Find where the given text appears and provide that cell's center as [X, Y] coordinate. 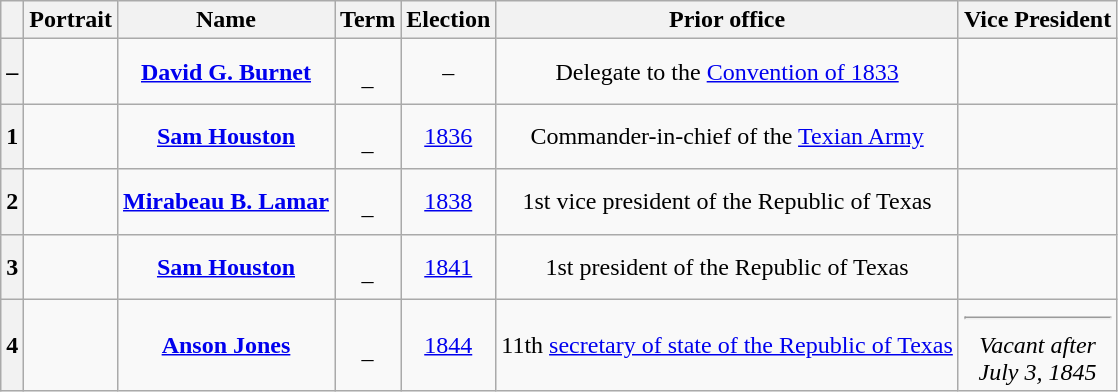
David G. Burnet [226, 72]
Portrait [71, 20]
1838 [448, 202]
11th secretary of state of the Republic of Texas [728, 345]
1844 [448, 345]
Prior office [728, 20]
Mirabeau B. Lamar [226, 202]
Anson Jones [226, 345]
Term [368, 20]
Election [448, 20]
4 [12, 345]
Vice President [1037, 20]
1st president of the Republic of Texas [728, 266]
1 [12, 136]
1836 [448, 136]
Delegate to the Convention of 1833 [728, 72]
Name [226, 20]
3 [12, 266]
1841 [448, 266]
Vacant afterJuly 3, 1845 [1037, 345]
Commander-in-chief of the Texian Army [728, 136]
2 [12, 202]
1st vice president of the Republic of Texas [728, 202]
